Return (x, y) of the center of cell containing provided text 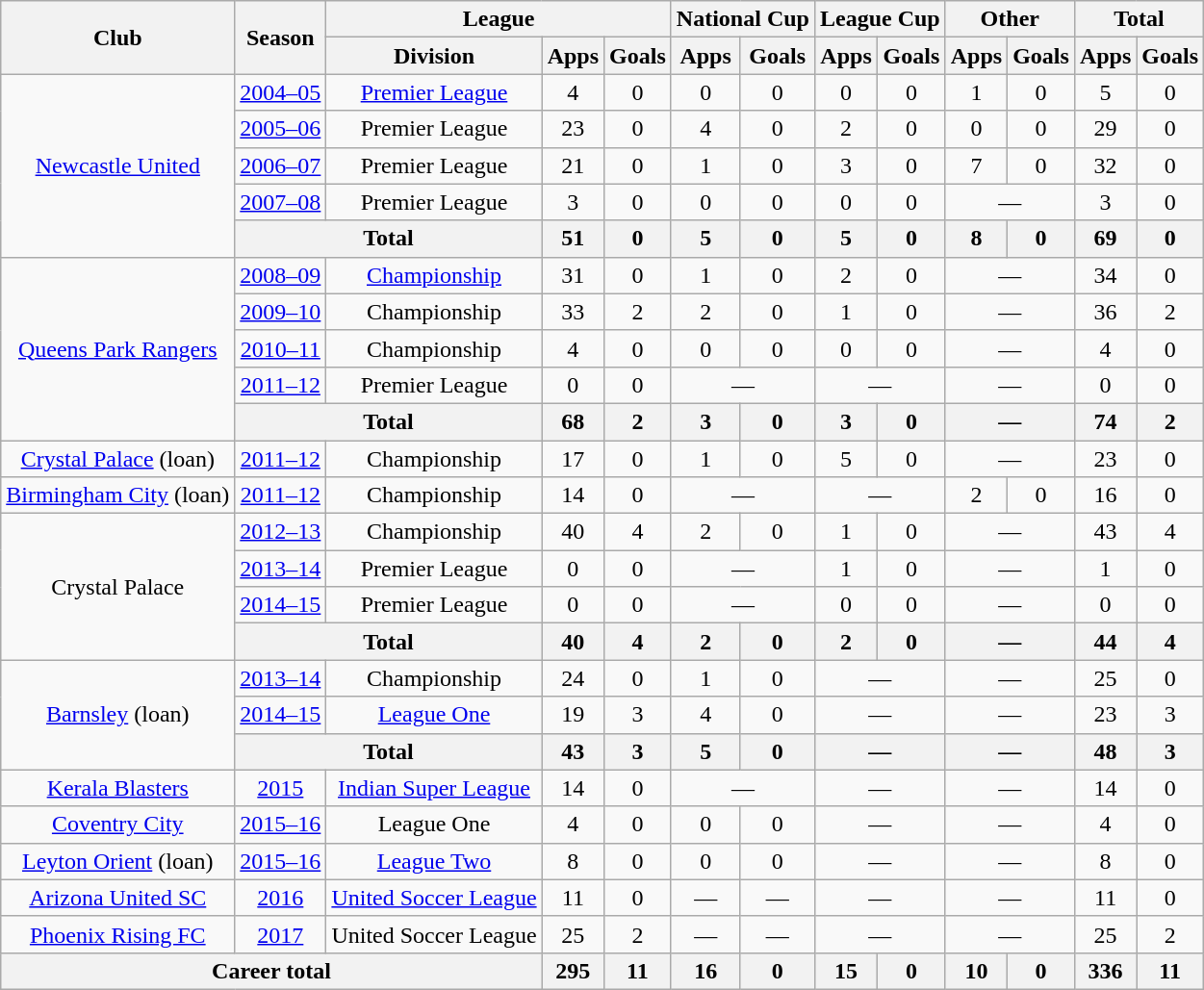
Indian Super League (434, 788)
2015 (281, 788)
League (499, 19)
34 (1105, 275)
Newcastle United (117, 165)
Coventry City (117, 825)
10 (976, 971)
2004–05 (281, 92)
68 (573, 421)
336 (1105, 971)
2007–08 (281, 202)
7 (976, 165)
Birmingham City (loan) (117, 495)
74 (1105, 421)
69 (1105, 239)
Barnsley (loan) (117, 715)
51 (573, 239)
2009–10 (281, 312)
2016 (281, 898)
295 (573, 971)
League Two (434, 861)
Division (434, 56)
2008–09 (281, 275)
Kerala Blasters (117, 788)
48 (1105, 751)
Crystal Palace (117, 587)
36 (1105, 312)
2012–13 (281, 532)
21 (573, 165)
Queens Park Rangers (117, 348)
31 (573, 275)
National Cup (743, 19)
Leyton Orient (loan) (117, 861)
Season (281, 38)
24 (573, 678)
Arizona United SC (117, 898)
2017 (281, 934)
2006–07 (281, 165)
Career total (271, 971)
15 (845, 971)
33 (573, 312)
44 (1105, 642)
League Cup (880, 19)
2010–11 (281, 348)
17 (573, 459)
29 (1105, 129)
2005–06 (281, 129)
32 (1105, 165)
Other (1010, 19)
19 (573, 715)
Phoenix Rising FC (117, 934)
Club (117, 38)
Crystal Palace (loan) (117, 459)
